Capture the cell that displays the provided text and extract its (x, y) central coordinate. 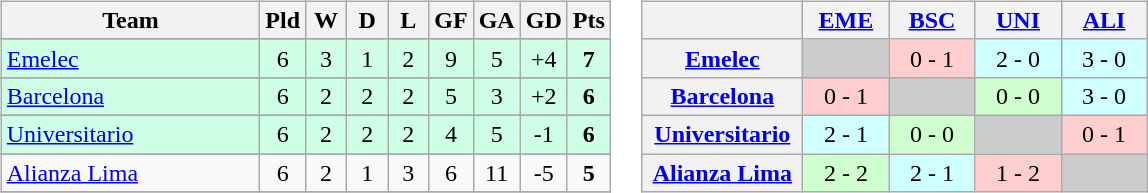
UNI (1018, 20)
ALI (1104, 20)
GA (496, 20)
L (408, 20)
-1 (544, 134)
Team (130, 20)
D (368, 20)
EME (846, 20)
4 (451, 134)
W (326, 20)
+2 (544, 96)
1 - 2 (1018, 173)
GD (544, 20)
9 (451, 58)
7 (588, 58)
11 (496, 173)
+4 (544, 58)
GF (451, 20)
BSC (932, 20)
2 - 2 (846, 173)
Pld (283, 20)
2 - 0 (1018, 58)
Pts (588, 20)
-5 (544, 173)
